Output the (X, Y) coordinate of the center of the cell containing the given text.  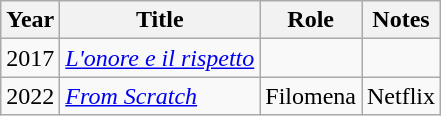
2017 (30, 58)
Year (30, 20)
From Scratch (160, 96)
Title (160, 20)
Netflix (402, 96)
Role (311, 20)
Notes (402, 20)
Filomena (311, 96)
2022 (30, 96)
L'onore e il rispetto (160, 58)
